Pinpoint the cell where the given text exists, returning its [x, y] midpoint coordinate. 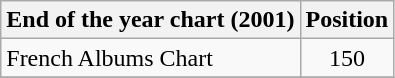
End of the year chart (2001) [150, 20]
French Albums Chart [150, 58]
Position [347, 20]
150 [347, 58]
